Identify which cell holds the provided text, then report its [X, Y] central coordinate. 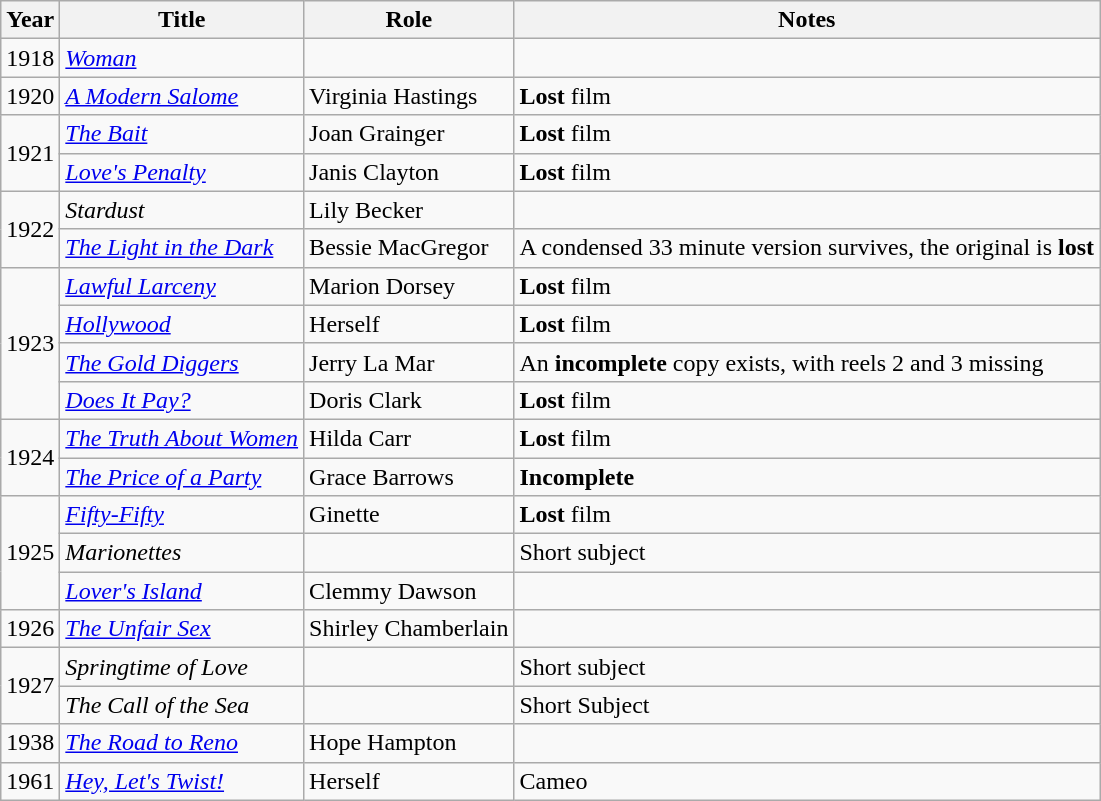
Title [182, 20]
Doris Clark [409, 400]
The Unfair Sex [182, 629]
1923 [30, 343]
Notes [807, 20]
Hey, Let's Twist! [182, 781]
Short Subject [807, 705]
Hilda Carr [409, 438]
Grace Barrows [409, 477]
Virginia Hastings [409, 96]
Love's Penalty [182, 172]
Lover's Island [182, 591]
Lily Becker [409, 210]
1918 [30, 58]
The Truth About Women [182, 438]
Hollywood [182, 324]
1920 [30, 96]
1938 [30, 743]
Incomplete [807, 477]
Marionettes [182, 553]
Joan Grainger [409, 134]
1961 [30, 781]
Year [30, 20]
Stardust [182, 210]
The Road to Reno [182, 743]
Shirley Chamberlain [409, 629]
Lawful Larceny [182, 286]
The Price of a Party [182, 477]
Role [409, 20]
1921 [30, 153]
1924 [30, 457]
The Gold Diggers [182, 362]
Woman [182, 58]
Fifty-Fifty [182, 515]
1926 [30, 629]
Clemmy Dawson [409, 591]
A Modern Salome [182, 96]
Jerry La Mar [409, 362]
Ginette [409, 515]
1927 [30, 686]
The Light in the Dark [182, 248]
Hope Hampton [409, 743]
The Call of the Sea [182, 705]
Janis Clayton [409, 172]
A condensed 33 minute version survives, the original is lost [807, 248]
Bessie MacGregor [409, 248]
Does It Pay? [182, 400]
The Bait [182, 134]
1925 [30, 553]
Marion Dorsey [409, 286]
Cameo [807, 781]
1922 [30, 229]
Springtime of Love [182, 667]
An incomplete copy exists, with reels 2 and 3 missing [807, 362]
